Provide the (x, y) coordinate of the cell's center where the given text is located.  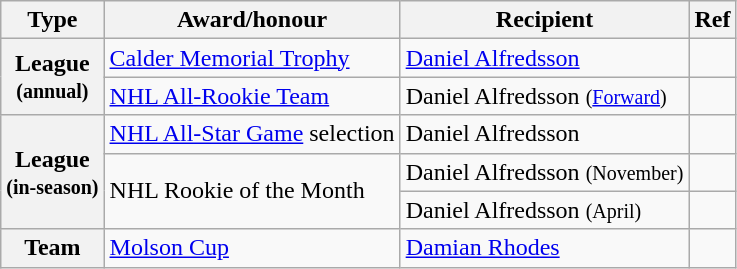
League(annual) (52, 77)
NHL All-Star Game selection (252, 134)
Team (52, 248)
Daniel Alfredsson (April) (544, 210)
Award/honour (252, 20)
Type (52, 20)
Molson Cup (252, 248)
Daniel Alfredsson (Forward) (544, 96)
Damian Rhodes (544, 248)
Ref (712, 20)
Calder Memorial Trophy (252, 58)
NHL Rookie of the Month (252, 191)
Recipient (544, 20)
NHL All-Rookie Team (252, 96)
Daniel Alfredsson (November) (544, 172)
League(in-season) (52, 172)
